Capture the cell that displays the provided text and extract its (X, Y) central coordinate. 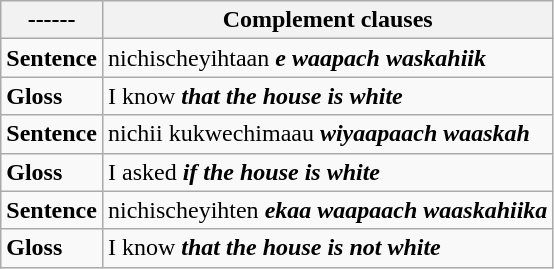
nichischeyihten ekaa waapaach waaskahiika (327, 210)
------ (52, 20)
nichii kukwechimaau wiyaapaach waaskah (327, 134)
I know that the house is not white (327, 248)
Complement clauses (327, 20)
I asked if the house is white (327, 172)
nichischeyihtaan e waapach waskahiik (327, 58)
I know that the house is white (327, 96)
